Capture the cell that displays the provided text and extract its [x, y] central coordinate. 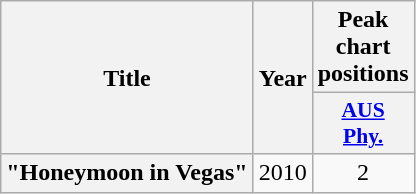
AUSPhy. [363, 124]
"Honeymoon in Vegas" [127, 173]
2010 [282, 173]
Peak chart positions [363, 47]
2 [363, 173]
Title [127, 78]
Year [282, 78]
